Pinpoint the cell where the given text exists, returning its (x, y) midpoint coordinate. 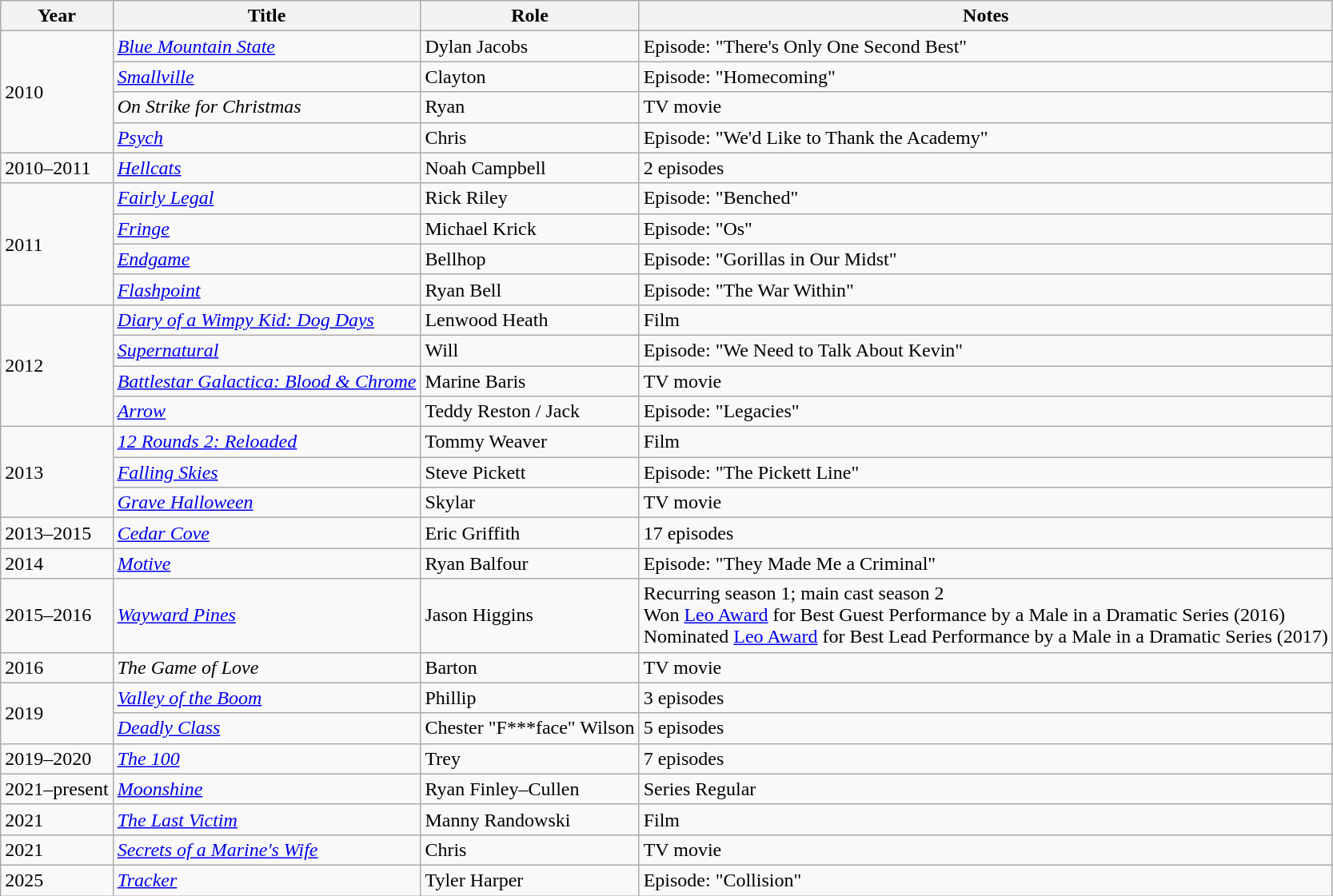
Diary of a Wimpy Kid: Dog Days (267, 320)
5 episodes (985, 728)
2021–present (57, 789)
Notes (985, 16)
Wayward Pines (267, 615)
Phillip (529, 698)
Episode: "They Made Me a Criminal" (985, 563)
Cedar Cove (267, 533)
Rick Riley (529, 198)
2 episodes (985, 168)
Battlestar Galactica: Blood & Chrome (267, 381)
Deadly Class (267, 728)
Trey (529, 759)
Grave Halloween (267, 503)
Barton (529, 667)
Fairly Legal (267, 198)
Chester "F***face" Wilson (529, 728)
2019–2020 (57, 759)
The Last Victim (267, 819)
2012 (57, 365)
Valley of the Boom (267, 698)
Ryan Bell (529, 289)
Episode: "The Pickett Line" (985, 472)
Episode: "The War Within" (985, 289)
The 100 (267, 759)
2015–2016 (57, 615)
Manny Randowski (529, 819)
Tracker (267, 880)
Year (57, 16)
Episode: "Legacies" (985, 412)
Supernatural (267, 350)
Endgame (267, 259)
Moonshine (267, 789)
2010–2011 (57, 168)
2013 (57, 472)
Tyler Harper (529, 880)
Clayton (529, 77)
Blue Mountain State (267, 46)
Eric Griffith (529, 533)
Ryan (529, 107)
Tommy Weaver (529, 442)
Episode: "Benched" (985, 198)
Episode: "We Need to Talk About Kevin" (985, 350)
2013–2015 (57, 533)
Teddy Reston / Jack (529, 412)
Dylan Jacobs (529, 46)
Episode: "Collision" (985, 880)
Episode: "Gorillas in Our Midst" (985, 259)
Episode: "Homecoming" (985, 77)
2019 (57, 713)
The Game of Love (267, 667)
Noah Campbell (529, 168)
On Strike for Christmas (267, 107)
Episode: "There's Only One Second Best" (985, 46)
Secrets of a Marine's Wife (267, 850)
Title (267, 16)
2014 (57, 563)
Marine Baris (529, 381)
17 episodes (985, 533)
Steve Pickett (529, 472)
Flashpoint (267, 289)
Smallville (267, 77)
2011 (57, 244)
7 episodes (985, 759)
Arrow (267, 412)
Fringe (267, 229)
Michael Krick (529, 229)
Falling Skies (267, 472)
Lenwood Heath (529, 320)
2016 (57, 667)
2010 (57, 92)
Role (529, 16)
Psych (267, 137)
3 episodes (985, 698)
Jason Higgins (529, 615)
2025 (57, 880)
Hellcats (267, 168)
Ryan Balfour (529, 563)
Will (529, 350)
Episode: "Os" (985, 229)
Series Regular (985, 789)
Motive (267, 563)
Bellhop (529, 259)
12 Rounds 2: Reloaded (267, 442)
Ryan Finley–Cullen (529, 789)
Episode: "We'd Like to Thank the Academy" (985, 137)
Skylar (529, 503)
